Scan for the cell matching the given text and deliver its [x, y] coordinate at center. 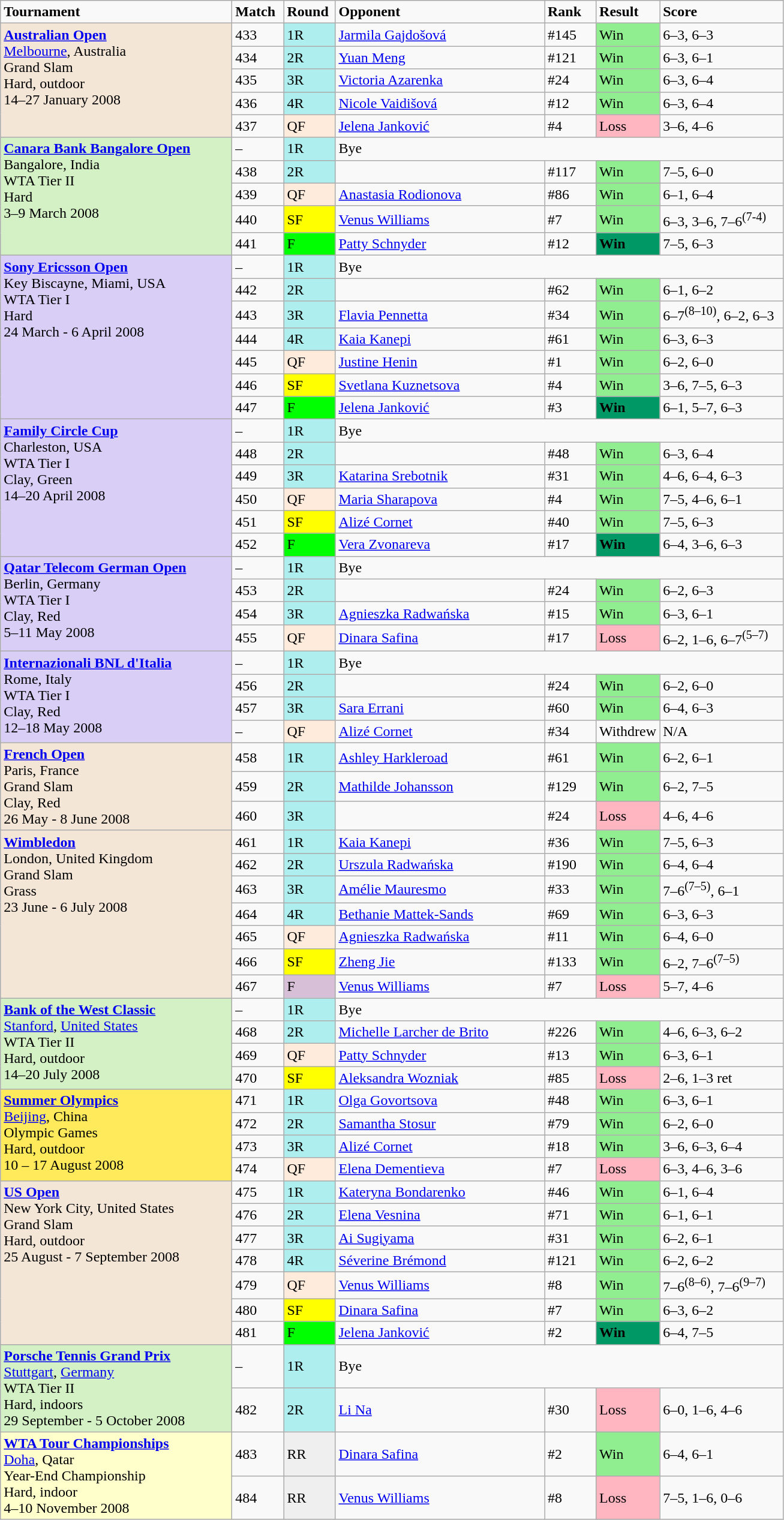
7–5, 6–0 [722, 172]
3–6, 6–3, 6–4 [722, 1146]
6–3, 6–2 [722, 1310]
6–4, 6–0 [722, 937]
#69 [570, 914]
Australian Open Melbourne, AustraliaGrand SlamHard, outdoor14–27 January 2008 [116, 80]
6–0, 1–6, 4–6 [722, 1410]
443 [258, 314]
Ashley Harkleroad [440, 757]
6–2, 7–6(7–5) [722, 962]
#60 [570, 708]
7–6(8–6), 7–6(9–7) [722, 1285]
449 [258, 476]
#79 [570, 1124]
Vera Zvonareva [440, 545]
473 [258, 1146]
454 [258, 613]
6–2, 1–6, 6–7(5–7) [722, 638]
3–6, 4–6 [722, 126]
457 [258, 708]
470 [258, 1078]
#133 [570, 962]
#13 [570, 1055]
#85 [570, 1078]
3–6, 7–5, 6–3 [722, 385]
462 [258, 864]
472 [258, 1124]
6–1, 6–2 [722, 290]
#3 [570, 408]
N/A [722, 731]
434 [258, 58]
483 [258, 1454]
Yuan Meng [440, 58]
#117 [570, 172]
6–4, 6–4 [722, 864]
466 [258, 962]
448 [258, 453]
Katarina Srebotnik [440, 476]
6–3, 3–6, 7–6(7-4) [722, 220]
478 [258, 1260]
Elena Dementieva [440, 1169]
444 [258, 340]
#36 [570, 842]
463 [258, 889]
French Open Paris, France Grand Slam Clay, Red 26 May - 8 June 2008 [116, 786]
#46 [570, 1192]
475 [258, 1192]
476 [258, 1215]
6–4, 6–3 [722, 708]
455 [258, 638]
#15 [570, 613]
6–4, 3–6, 6–3 [722, 545]
Internazionali BNL d'Italia Rome, Italy WTA Tier I Clay, Red 12–18 May 2008 [116, 697]
Olga Govortsova [440, 1101]
4–6, 6–4, 6–3 [722, 476]
#40 [570, 522]
461 [258, 842]
Score [722, 12]
Result [628, 12]
Porsche Tennis Grand Prix Stuttgart, GermanyWTA Tier IIHard, indoors29 September - 5 October 2008 [116, 1388]
477 [258, 1237]
480 [258, 1310]
#190 [570, 864]
468 [258, 1032]
Bank of the West Classic Stanford, United StatesWTA Tier IIHard, outdoor14–20 July 2008 [116, 1044]
#86 [570, 194]
Opponent [440, 12]
#18 [570, 1146]
Li Na [440, 1410]
435 [258, 80]
Michelle Larcher de Brito [440, 1032]
#1 [570, 362]
#71 [570, 1215]
4–6, 4–6 [722, 816]
Maria Sharapova [440, 499]
Séverine Brémond [440, 1260]
Svetlana Kuznetsova [440, 385]
Match [258, 12]
465 [258, 937]
441 [258, 244]
#62 [570, 290]
Flavia Pennetta [440, 314]
Round [310, 12]
445 [258, 362]
Urszula Radwańska [440, 864]
459 [258, 787]
6–4, 6–1 [722, 1454]
6–2, 7–5 [722, 787]
452 [258, 545]
458 [258, 757]
6–7(8–10), 6–2, 6–3 [722, 314]
436 [258, 103]
Samantha Stosur [440, 1124]
447 [258, 408]
Jarmila Gajdošová [440, 35]
482 [258, 1410]
464 [258, 914]
453 [258, 590]
Amélie Mauresmo [440, 889]
433 [258, 35]
2–6, 1–3 ret [722, 1078]
456 [258, 686]
460 [258, 816]
Summer Olympics Beijing, ChinaOlympic GamesHard, outdoor10 – 17 August 2008 [116, 1135]
Canara Bank Bangalore Open Bangalore, India WTA Tier II Hard 3–9 March 2008 [116, 197]
Justine Henin [440, 362]
WTA Tour Championships Doha, QatarYear-End ChampionshipHard, indoor4–10 November 2008 [116, 1476]
US Open New York City, United States Grand Slam Hard, outdoor 25 August - 7 September 2008 [116, 1262]
Kateryna Bondarenko [440, 1192]
451 [258, 522]
479 [258, 1285]
481 [258, 1333]
6–3, 4–6, 3–6 [722, 1169]
6–4, 7–5 [722, 1333]
438 [258, 172]
6–1, 6–1 [722, 1215]
446 [258, 385]
Rank [570, 12]
6–2, 6–2 [722, 1260]
#226 [570, 1032]
440 [258, 220]
471 [258, 1101]
7–5, 1–6, 0–6 [722, 1497]
#30 [570, 1410]
#11 [570, 937]
7–6(7–5), 6–1 [722, 889]
Aleksandra Wozniak [440, 1078]
467 [258, 987]
Nicole Vaidišová [440, 103]
4–6, 6–3, 6–2 [722, 1032]
Anastasia Rodionova [440, 194]
Ai Sugiyama [440, 1237]
Wimbledon London, United Kingdom Grand Slam Grass 23 June - 6 July 2008 [116, 914]
Elena Vesnina [440, 1215]
#33 [570, 889]
Bethanie Mattek-Sands [440, 914]
#145 [570, 35]
442 [258, 290]
Zheng Jie [440, 962]
Withdrew [628, 731]
6–1, 5–7, 6–3 [722, 408]
Family Circle Cup Charleston, USA WTA Tier I Clay, Green 14–20 April 2008 [116, 488]
5–7, 4–6 [722, 987]
469 [258, 1055]
439 [258, 194]
Qatar Telecom German Open Berlin, Germany WTA Tier I Clay, Red 5–11 May 2008 [116, 603]
484 [258, 1497]
Mathilde Johansson [440, 787]
Tournament [116, 12]
6–2, 6–3 [722, 590]
450 [258, 499]
Victoria Azarenka [440, 80]
437 [258, 126]
Sony Ericsson Open Key Biscayne, Miami, USA WTA Tier I Hard 24 March - 6 April 2008 [116, 337]
Sara Errani [440, 708]
474 [258, 1169]
7–5, 4–6, 6–1 [722, 499]
#129 [570, 787]
